Output the (X, Y) coordinate of the center of the cell containing the given text.  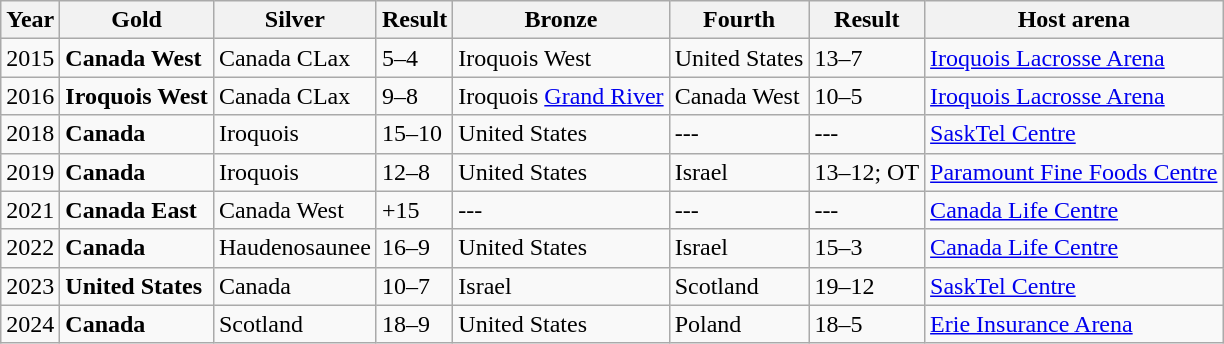
2015 (30, 58)
10–7 (414, 286)
13–12; OT (867, 172)
+15 (414, 210)
2021 (30, 210)
Iroquois Grand River (561, 96)
16–9 (414, 248)
2022 (30, 248)
18–5 (867, 324)
13–7 (867, 58)
Canada East (137, 210)
Year (30, 20)
9–8 (414, 96)
19–12 (867, 286)
10–5 (867, 96)
18–9 (414, 324)
Host arena (1074, 20)
2019 (30, 172)
2023 (30, 286)
Fourth (739, 20)
Bronze (561, 20)
Silver (294, 20)
15–3 (867, 248)
2016 (30, 96)
Gold (137, 20)
15–10 (414, 134)
Haudenosaunee (294, 248)
2024 (30, 324)
Erie Insurance Arena (1074, 324)
5–4 (414, 58)
2018 (30, 134)
Paramount Fine Foods Centre (1074, 172)
Poland (739, 324)
12–8 (414, 172)
